Identify which cell holds the provided text, then report its [X, Y] central coordinate. 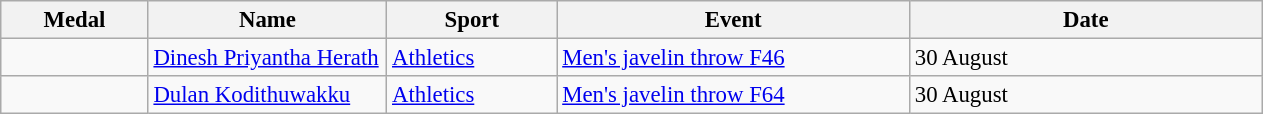
Name [268, 20]
Date [1086, 20]
Dinesh Priyantha Herath [268, 58]
Men's javelin throw F46 [734, 58]
Men's javelin throw F64 [734, 95]
Event [734, 20]
Sport [472, 20]
Medal [74, 20]
Dulan Kodithuwakku [268, 95]
